Output the [X, Y] coordinate of the center of the cell containing the given text.  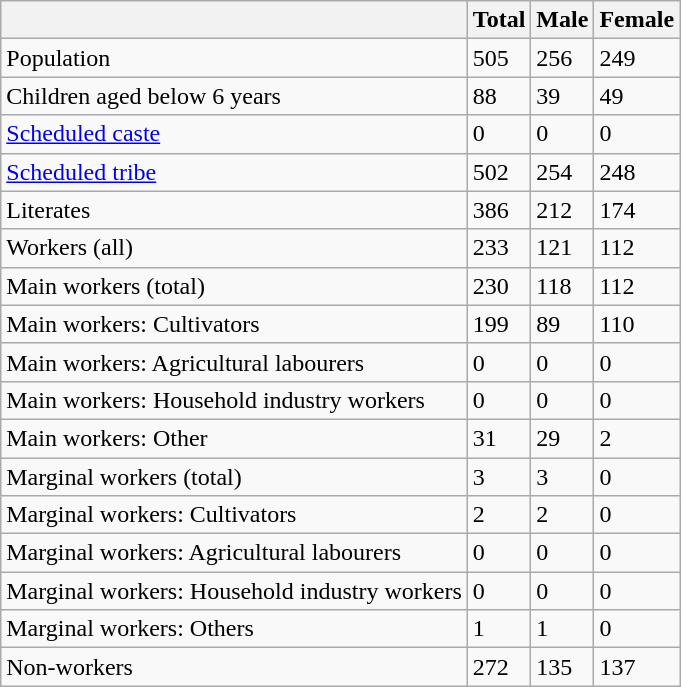
Workers (all) [234, 248]
Main workers: Household industry workers [234, 400]
Marginal workers: Agricultural labourers [234, 553]
49 [637, 96]
199 [499, 324]
137 [637, 667]
Main workers: Other [234, 438]
Marginal workers: Cultivators [234, 515]
89 [562, 324]
174 [637, 210]
233 [499, 248]
248 [637, 172]
Total [499, 20]
505 [499, 58]
386 [499, 210]
Female [637, 20]
39 [562, 96]
Scheduled caste [234, 134]
249 [637, 58]
Male [562, 20]
Children aged below 6 years [234, 96]
88 [499, 96]
Main workers: Agricultural labourers [234, 362]
118 [562, 286]
Non-workers [234, 667]
256 [562, 58]
110 [637, 324]
Literates [234, 210]
Main workers: Cultivators [234, 324]
29 [562, 438]
135 [562, 667]
Population [234, 58]
Marginal workers (total) [234, 477]
Scheduled tribe [234, 172]
230 [499, 286]
254 [562, 172]
121 [562, 248]
212 [562, 210]
Marginal workers: Household industry workers [234, 591]
31 [499, 438]
272 [499, 667]
Main workers (total) [234, 286]
502 [499, 172]
Marginal workers: Others [234, 629]
